Return (X, Y) of the center of cell containing provided text 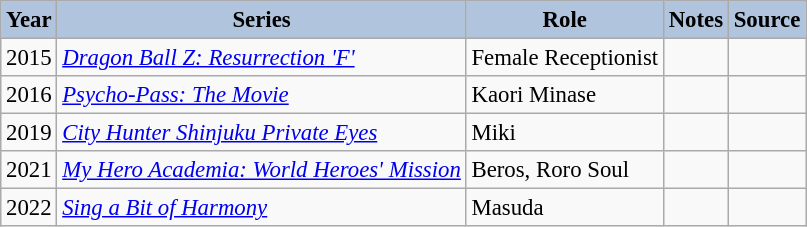
Psycho-Pass: The Movie (262, 95)
City Hunter Shinjuku Private Eyes (262, 133)
Beros, Roro Soul (564, 170)
Notes (696, 20)
Role (564, 20)
Masuda (564, 208)
Year (29, 20)
2022 (29, 208)
2019 (29, 133)
Female Receptionist (564, 58)
My Hero Academia: World Heroes' Mission (262, 170)
Miki (564, 133)
Kaori Minase (564, 95)
Series (262, 20)
Source (766, 20)
2015 (29, 58)
Dragon Ball Z: Resurrection 'F' (262, 58)
Sing a Bit of Harmony (262, 208)
2021 (29, 170)
2016 (29, 95)
